Scan for the cell matching the given text and deliver its (x, y) coordinate at center. 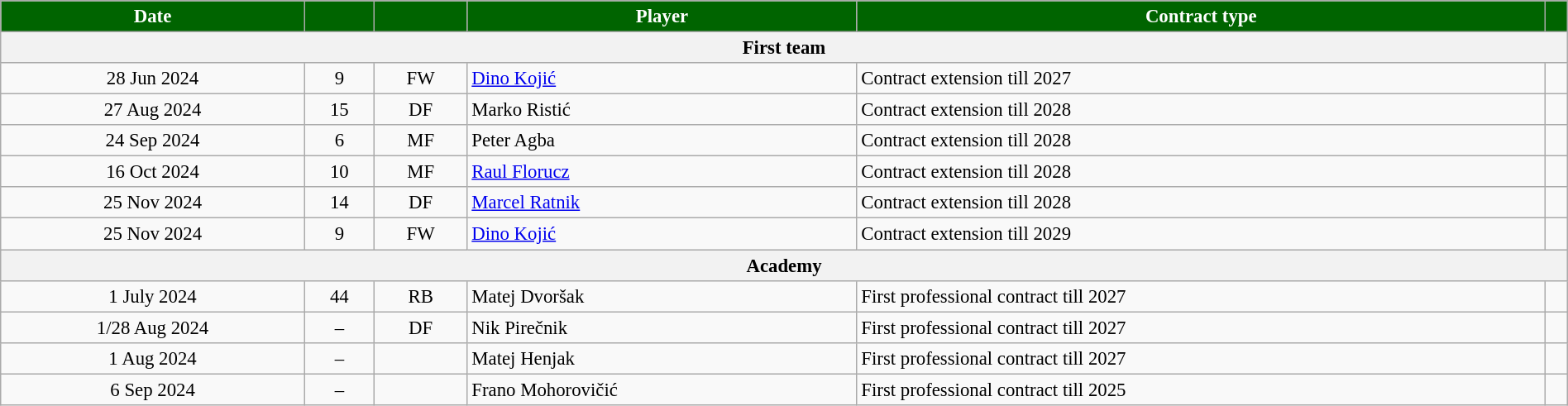
1/28 Aug 2024 (153, 327)
Player (662, 17)
16 Oct 2024 (153, 172)
Contract extension till 2029 (1201, 234)
Frano Mohorovičić (662, 389)
15 (339, 110)
Nik Pirečnik (662, 327)
Peter Agba (662, 141)
First professional contract till 2025 (1201, 389)
Matej Henjak (662, 358)
Matej Dvoršak (662, 296)
Date (153, 17)
RB (420, 296)
Marcel Ratnik (662, 203)
1 July 2024 (153, 296)
Contract type (1201, 17)
24 Sep 2024 (153, 141)
1 Aug 2024 (153, 358)
First team (784, 48)
28 Jun 2024 (153, 79)
44 (339, 296)
Contract extension till 2027 (1201, 79)
Marko Ristić (662, 110)
Raul Florucz (662, 172)
14 (339, 203)
Academy (784, 265)
27 Aug 2024 (153, 110)
6 (339, 141)
10 (339, 172)
6 Sep 2024 (153, 389)
